For the text-containing cell, return its midpoint in [X, Y] coordinate format. 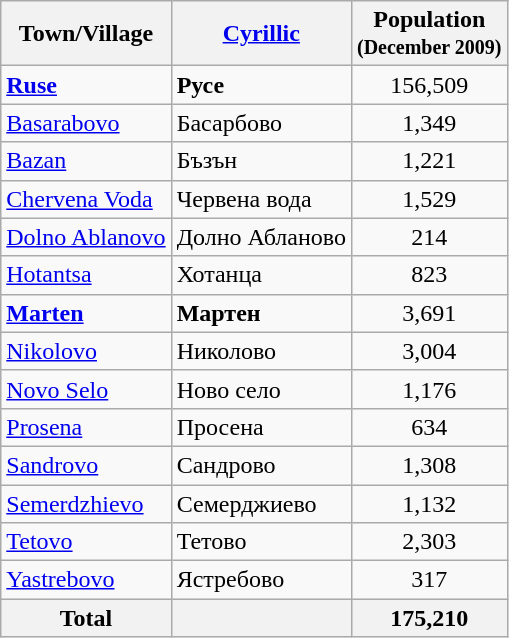
1,529 [429, 199]
3,691 [429, 313]
Semerdzhievo [86, 503]
Tetovo [86, 542]
Сандрово [261, 465]
Червена вода [261, 199]
Русе [261, 85]
Семерджиево [261, 503]
Chervena Voda [86, 199]
Novo Selo [86, 389]
Dolno Ablanovo [86, 237]
214 [429, 237]
Total [86, 618]
1,132 [429, 503]
Prosena [86, 427]
1,349 [429, 123]
Хотанца [261, 275]
823 [429, 275]
Bazan [86, 161]
3,004 [429, 351]
Басарбово [261, 123]
Тетово [261, 542]
1,308 [429, 465]
1,221 [429, 161]
Cyrillic [261, 34]
317 [429, 580]
Marten [86, 313]
Yastrebovo [86, 580]
Sandrovo [86, 465]
156,509 [429, 85]
Hotantsa [86, 275]
Просена [261, 427]
Долно Абланово [261, 237]
1,176 [429, 389]
Ново село [261, 389]
Ruse [86, 85]
Бъзън [261, 161]
634 [429, 427]
Population(December 2009) [429, 34]
2,303 [429, 542]
Ястребово [261, 580]
Мартен [261, 313]
Николово [261, 351]
Nikolovo [86, 351]
Basarabovo [86, 123]
175,210 [429, 618]
Town/Village [86, 34]
